From the cell containing the given text, extract its center point as [X, Y] coordinate. 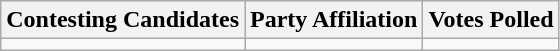
Party Affiliation [334, 20]
Votes Polled [491, 20]
Contesting Candidates [123, 20]
